Return (x, y) of the center of cell containing provided text 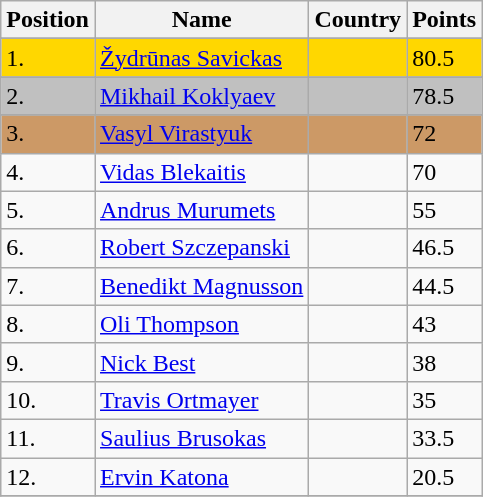
4. (48, 172)
Robert Szczepanski (201, 248)
Country (358, 20)
10. (48, 400)
80.5 (444, 58)
72 (444, 134)
Name (201, 20)
Benedikt Magnusson (201, 286)
Vidas Blekaitis (201, 172)
8. (48, 324)
43 (444, 324)
Žydrūnas Savickas (201, 58)
Oli Thompson (201, 324)
46.5 (444, 248)
55 (444, 210)
5. (48, 210)
12. (48, 477)
9. (48, 362)
11. (48, 438)
Mikhail Koklyaev (201, 96)
70 (444, 172)
20.5 (444, 477)
44.5 (444, 286)
Ervin Katona (201, 477)
35 (444, 400)
Points (444, 20)
Nick Best (201, 362)
6. (48, 248)
Andrus Murumets (201, 210)
Travis Ortmayer (201, 400)
3. (48, 134)
Saulius Brusokas (201, 438)
78.5 (444, 96)
Position (48, 20)
Vasyl Virastyuk (201, 134)
38 (444, 362)
2. (48, 96)
1. (48, 58)
33.5 (444, 438)
7. (48, 286)
